From the cell containing the given text, extract its center point as (x, y) coordinate. 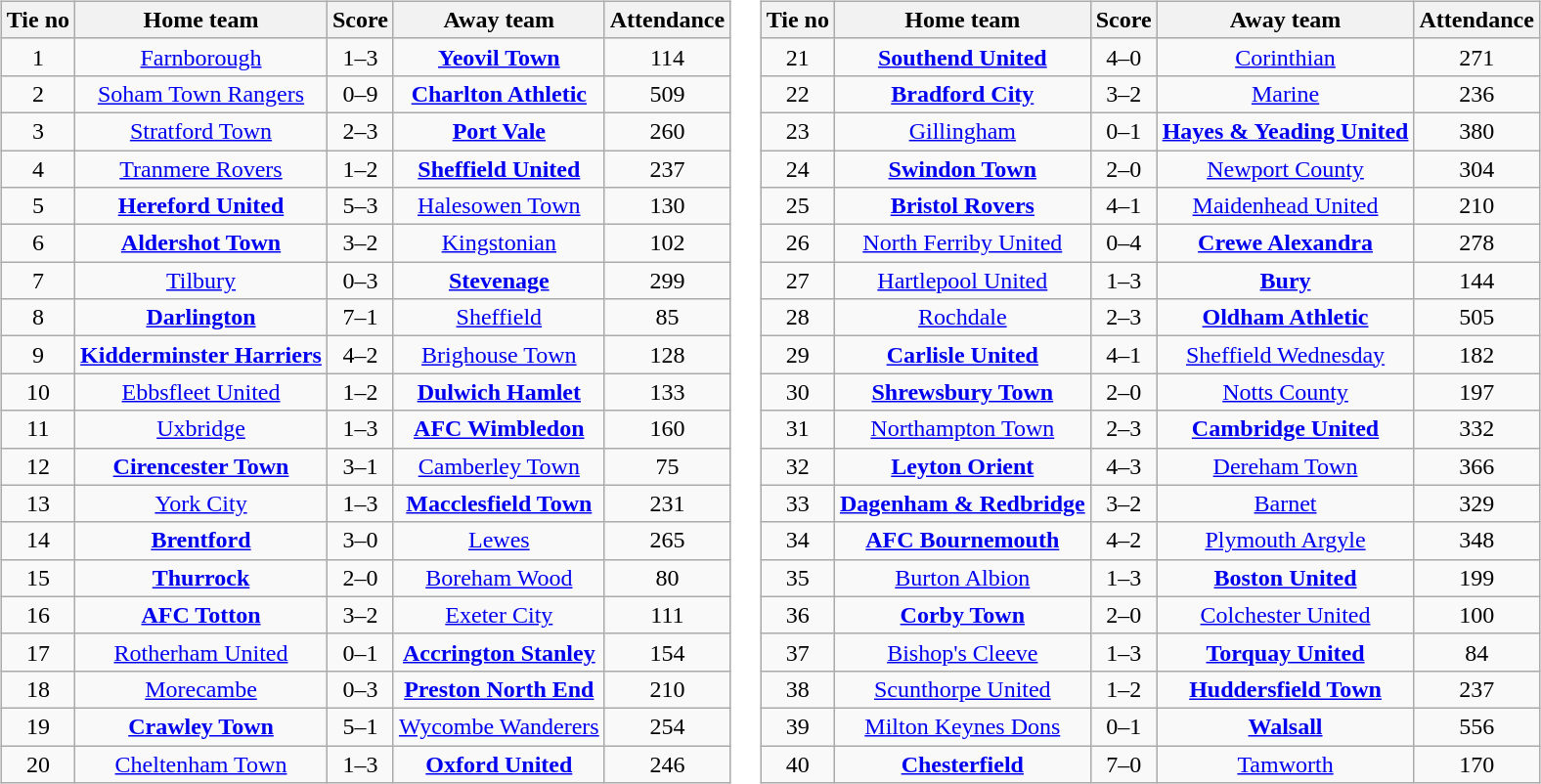
0–9 (360, 94)
231 (667, 503)
102 (667, 243)
Tilbury (201, 281)
Bristol Rovers (962, 206)
Stratford Town (201, 131)
Southend United (962, 57)
10 (37, 392)
366 (1476, 466)
16 (37, 615)
8 (37, 318)
133 (667, 392)
18 (37, 689)
40 (798, 763)
24 (798, 169)
17 (37, 652)
Corby Town (962, 615)
Chesterfield (962, 763)
Ebbsfleet United (201, 392)
Tamworth (1285, 763)
509 (667, 94)
7–0 (1123, 763)
Leyton Orient (962, 466)
6 (37, 243)
22 (798, 94)
39 (798, 726)
3–1 (360, 466)
Macclesfield Town (499, 503)
271 (1476, 57)
199 (1476, 578)
Brentford (201, 541)
Hayes & Yeading United (1285, 131)
144 (1476, 281)
Rotherham United (201, 652)
329 (1476, 503)
Sheffield United (499, 169)
130 (667, 206)
Accrington Stanley (499, 652)
Notts County (1285, 392)
Cambridge United (1285, 429)
Bradford City (962, 94)
304 (1476, 169)
2 (37, 94)
114 (667, 57)
13 (37, 503)
31 (798, 429)
111 (667, 615)
5–3 (360, 206)
Huddersfield Town (1285, 689)
505 (1476, 318)
32 (798, 466)
Newport County (1285, 169)
Barnet (1285, 503)
Charlton Athletic (499, 94)
85 (667, 318)
Preston North End (499, 689)
Torquay United (1285, 652)
Aldershot Town (201, 243)
37 (798, 652)
Oxford United (499, 763)
265 (667, 541)
26 (798, 243)
Corinthian (1285, 57)
Burton Albion (962, 578)
Crawley Town (201, 726)
14 (37, 541)
North Ferriby United (962, 243)
11 (37, 429)
Cheltenham Town (201, 763)
4 (37, 169)
84 (1476, 652)
254 (667, 726)
York City (201, 503)
Oldham Athletic (1285, 318)
Maidenhead United (1285, 206)
278 (1476, 243)
Hartlepool United (962, 281)
197 (1476, 392)
Soham Town Rangers (201, 94)
154 (667, 652)
21 (798, 57)
AFC Totton (201, 615)
5 (37, 206)
Walsall (1285, 726)
Boston United (1285, 578)
Bishop's Cleeve (962, 652)
80 (667, 578)
9 (37, 355)
Uxbridge (201, 429)
19 (37, 726)
Halesowen Town (499, 206)
Carlisle United (962, 355)
Milton Keynes Dons (962, 726)
7–1 (360, 318)
Shrewsbury Town (962, 392)
28 (798, 318)
3–0 (360, 541)
Darlington (201, 318)
236 (1476, 94)
182 (1476, 355)
Cirencester Town (201, 466)
Yeovil Town (499, 57)
75 (667, 466)
Plymouth Argyle (1285, 541)
160 (667, 429)
30 (798, 392)
Camberley Town (499, 466)
Port Vale (499, 131)
260 (667, 131)
Boreham Wood (499, 578)
299 (667, 281)
0–4 (1123, 243)
36 (798, 615)
Dulwich Hamlet (499, 392)
Thurrock (201, 578)
Stevenage (499, 281)
Sheffield (499, 318)
38 (798, 689)
Farnborough (201, 57)
Gillingham (962, 131)
Hereford United (201, 206)
Kidderminster Harriers (201, 355)
23 (798, 131)
35 (798, 578)
Colchester United (1285, 615)
27 (798, 281)
25 (798, 206)
Sheffield Wednesday (1285, 355)
Scunthorpe United (962, 689)
100 (1476, 615)
380 (1476, 131)
Northampton Town (962, 429)
246 (667, 763)
Tranmere Rovers (201, 169)
3 (37, 131)
Wycombe Wanderers (499, 726)
Swindon Town (962, 169)
Exeter City (499, 615)
Marine (1285, 94)
Lewes (499, 541)
Crewe Alexandra (1285, 243)
33 (798, 503)
Bury (1285, 281)
Kingstonian (499, 243)
332 (1476, 429)
20 (37, 763)
29 (798, 355)
128 (667, 355)
Brighouse Town (499, 355)
4–0 (1123, 57)
Dagenham & Redbridge (962, 503)
34 (798, 541)
170 (1476, 763)
Rochdale (962, 318)
348 (1476, 541)
4–3 (1123, 466)
5–1 (360, 726)
Morecambe (201, 689)
Dereham Town (1285, 466)
AFC Bournemouth (962, 541)
1 (37, 57)
AFC Wimbledon (499, 429)
556 (1476, 726)
7 (37, 281)
15 (37, 578)
12 (37, 466)
